From the cell containing the given text, extract its center point as [x, y] coordinate. 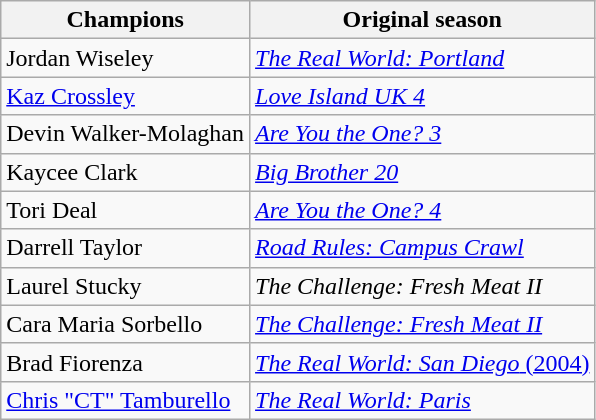
Tori Deal [126, 210]
Laurel Stucky [126, 286]
Cara Maria Sorbello [126, 324]
Jordan Wiseley [126, 58]
Darrell Taylor [126, 248]
Chris "CT" Tamburello [126, 400]
Brad Fiorenza [126, 362]
Are You the One? 4 [422, 210]
The Real World: San Diego (2004) [422, 362]
Are You the One? 3 [422, 134]
The Real World: Paris [422, 400]
Original season [422, 20]
The Real World: Portland [422, 58]
Love Island UK 4 [422, 96]
Kaycee Clark [126, 172]
Devin Walker-Molaghan [126, 134]
Road Rules: Campus Crawl [422, 248]
Kaz Crossley [126, 96]
Champions [126, 20]
Big Brother 20 [422, 172]
